Return (x, y) of the center of cell containing provided text 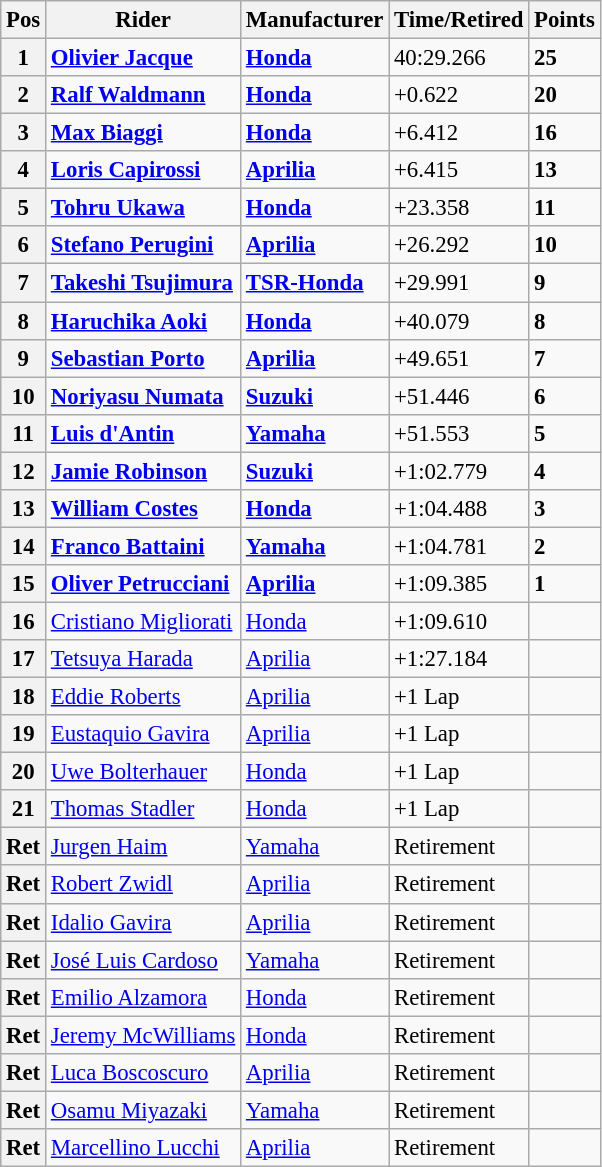
Uwe Bolterhauer (144, 772)
Pos (24, 20)
+51.446 (459, 396)
+6.412 (459, 133)
+1:09.385 (459, 584)
+29.991 (459, 283)
+1:27.184 (459, 659)
+6.415 (459, 170)
Loris Capirossi (144, 170)
15 (24, 584)
Idalio Gavira (144, 922)
+0.622 (459, 95)
TSR-Honda (315, 283)
Time/Retired (459, 20)
+26.292 (459, 245)
Franco Battaini (144, 546)
17 (24, 659)
+49.651 (459, 358)
19 (24, 734)
+23.358 (459, 208)
Jurgen Haim (144, 847)
Luca Boscoscuro (144, 1073)
21 (24, 809)
Robert Zwidl (144, 885)
14 (24, 546)
Jeremy McWilliams (144, 1035)
Oliver Petrucciani (144, 584)
+1:02.779 (459, 471)
25 (564, 58)
18 (24, 697)
Cristiano Migliorati (144, 621)
Eddie Roberts (144, 697)
Tohru Ukawa (144, 208)
Emilio Alzamora (144, 997)
+1:04.781 (459, 546)
Jamie Robinson (144, 471)
Olivier Jacque (144, 58)
40:29.266 (459, 58)
Haruchika Aoki (144, 321)
+1:09.610 (459, 621)
12 (24, 471)
+40.079 (459, 321)
+51.553 (459, 433)
Max Biaggi (144, 133)
Manufacturer (315, 20)
Ralf Waldmann (144, 95)
Takeshi Tsujimura (144, 283)
Points (564, 20)
Rider (144, 20)
Tetsuya Harada (144, 659)
José Luis Cardoso (144, 960)
Marcellino Lucchi (144, 1148)
Eustaquio Gavira (144, 734)
Sebastian Porto (144, 358)
Osamu Miyazaki (144, 1110)
Luis d'Antin (144, 433)
Stefano Perugini (144, 245)
William Costes (144, 509)
+1:04.488 (459, 509)
Noriyasu Numata (144, 396)
Thomas Stadler (144, 809)
